From the cell containing the given text, extract its center point as (X, Y) coordinate. 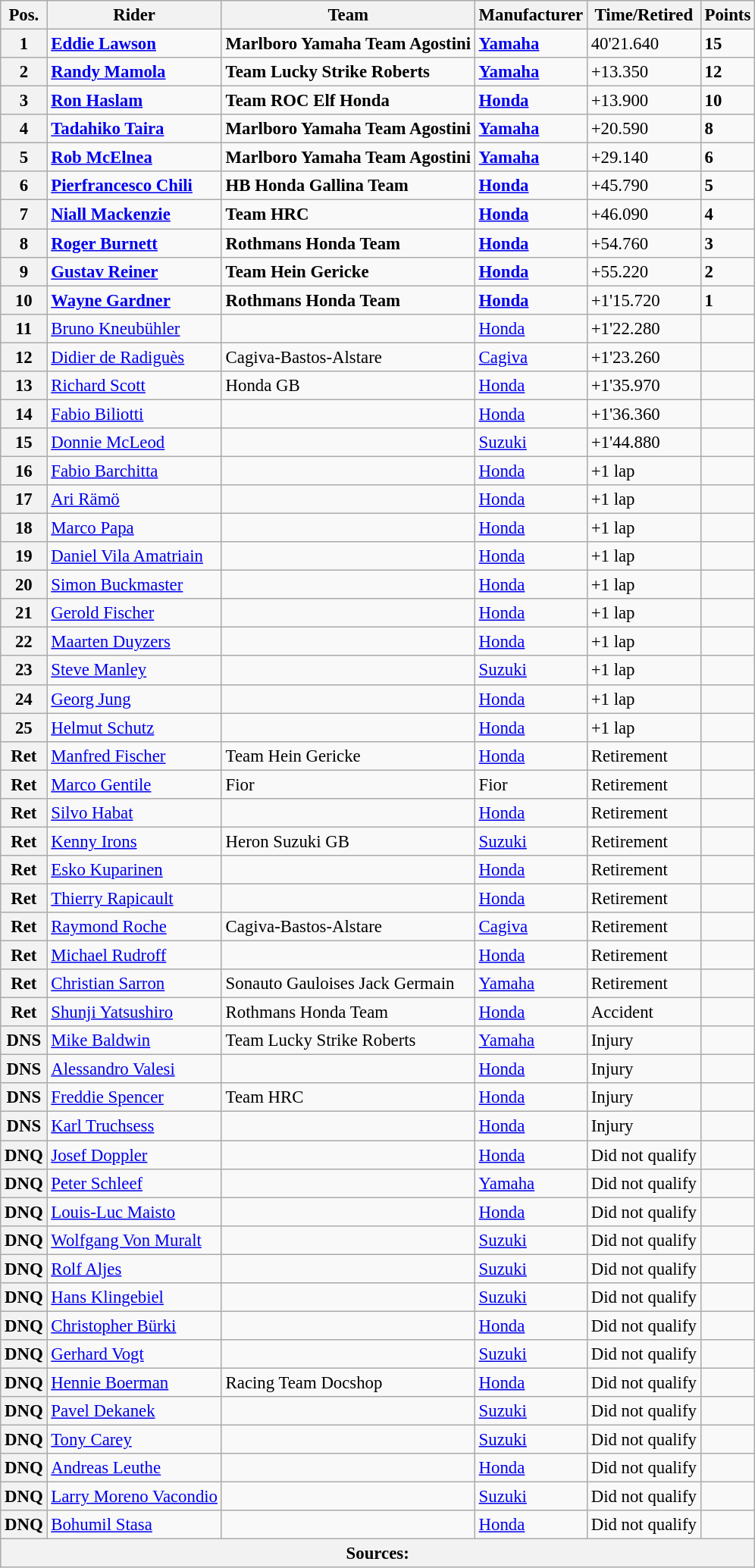
Marco Gentile (134, 784)
Marco Papa (134, 528)
Karl Truchsess (134, 1126)
Gustav Reiner (134, 271)
Sonauto Gauloises Jack Germain (348, 984)
7 (24, 214)
Bohumil Stasa (134, 1525)
Helmut Schutz (134, 728)
Simon Buckmaster (134, 585)
Fabio Biliotti (134, 414)
Team (348, 15)
Gerold Fischer (134, 613)
Eddie Lawson (134, 44)
Hans Klingebiel (134, 1297)
Time/Retired (644, 15)
24 (24, 699)
+45.790 (644, 186)
Manufacturer (531, 15)
Heron Suzuki GB (348, 841)
Points (728, 15)
Michael Rudroff (134, 956)
Larry Moreno Vacondio (134, 1497)
Esko Kuparinen (134, 870)
+46.090 (644, 214)
Rob McElnea (134, 158)
+54.760 (644, 243)
Ari Rämö (134, 499)
Accident (644, 1012)
Donnie McLeod (134, 443)
Christian Sarron (134, 984)
Pierfrancesco Chili (134, 186)
21 (24, 613)
Racing Team Docshop (348, 1382)
16 (24, 471)
Ron Haslam (134, 101)
Thierry Rapicault (134, 898)
Rider (134, 15)
Josef Doppler (134, 1155)
Honda GB (348, 386)
+1'36.360 (644, 414)
Freddie Spencer (134, 1098)
Wayne Gardner (134, 300)
Roger Burnett (134, 243)
14 (24, 414)
25 (24, 728)
Louis-Luc Maisto (134, 1212)
Rolf Aljes (134, 1269)
Team ROC Elf Honda (348, 101)
Niall Mackenzie (134, 214)
Tadahiko Taira (134, 129)
Tony Carey (134, 1440)
Gerhard Vogt (134, 1354)
+1'44.880 (644, 443)
+20.590 (644, 129)
Randy Mamola (134, 72)
+13.350 (644, 72)
18 (24, 528)
Richard Scott (134, 386)
HB Honda Gallina Team (348, 186)
+1'23.260 (644, 357)
Silvo Habat (134, 813)
40'21.640 (644, 44)
Alessandro Valesi (134, 1069)
Steve Manley (134, 671)
+13.900 (644, 101)
20 (24, 585)
Bruno Kneubühler (134, 328)
13 (24, 386)
11 (24, 328)
Pavel Dekanek (134, 1411)
+29.140 (644, 158)
+1'22.280 (644, 328)
Didier de Radiguès (134, 357)
Sources: (377, 1554)
9 (24, 271)
Mike Baldwin (134, 1041)
17 (24, 499)
Manfred Fischer (134, 756)
Christopher Bürki (134, 1325)
Wolfgang Von Muralt (134, 1240)
+1'15.720 (644, 300)
Pos. (24, 15)
19 (24, 556)
Kenny Irons (134, 841)
+55.220 (644, 271)
Daniel Vila Amatriain (134, 556)
+1'35.970 (644, 386)
Raymond Roche (134, 927)
Andreas Leuthe (134, 1468)
Shunji Yatsushiro (134, 1012)
23 (24, 671)
Fabio Barchitta (134, 471)
Maarten Duyzers (134, 642)
22 (24, 642)
Peter Schleef (134, 1183)
Georg Jung (134, 699)
Hennie Boerman (134, 1382)
